Search for the cell housing the specified text and yield its (X, Y) center coordinate. 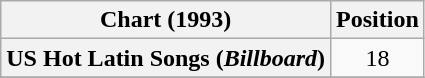
Position (378, 20)
18 (378, 58)
US Hot Latin Songs (Billboard) (166, 58)
Chart (1993) (166, 20)
